Locate the cell with the specified text and output its (x, y) center coordinate. 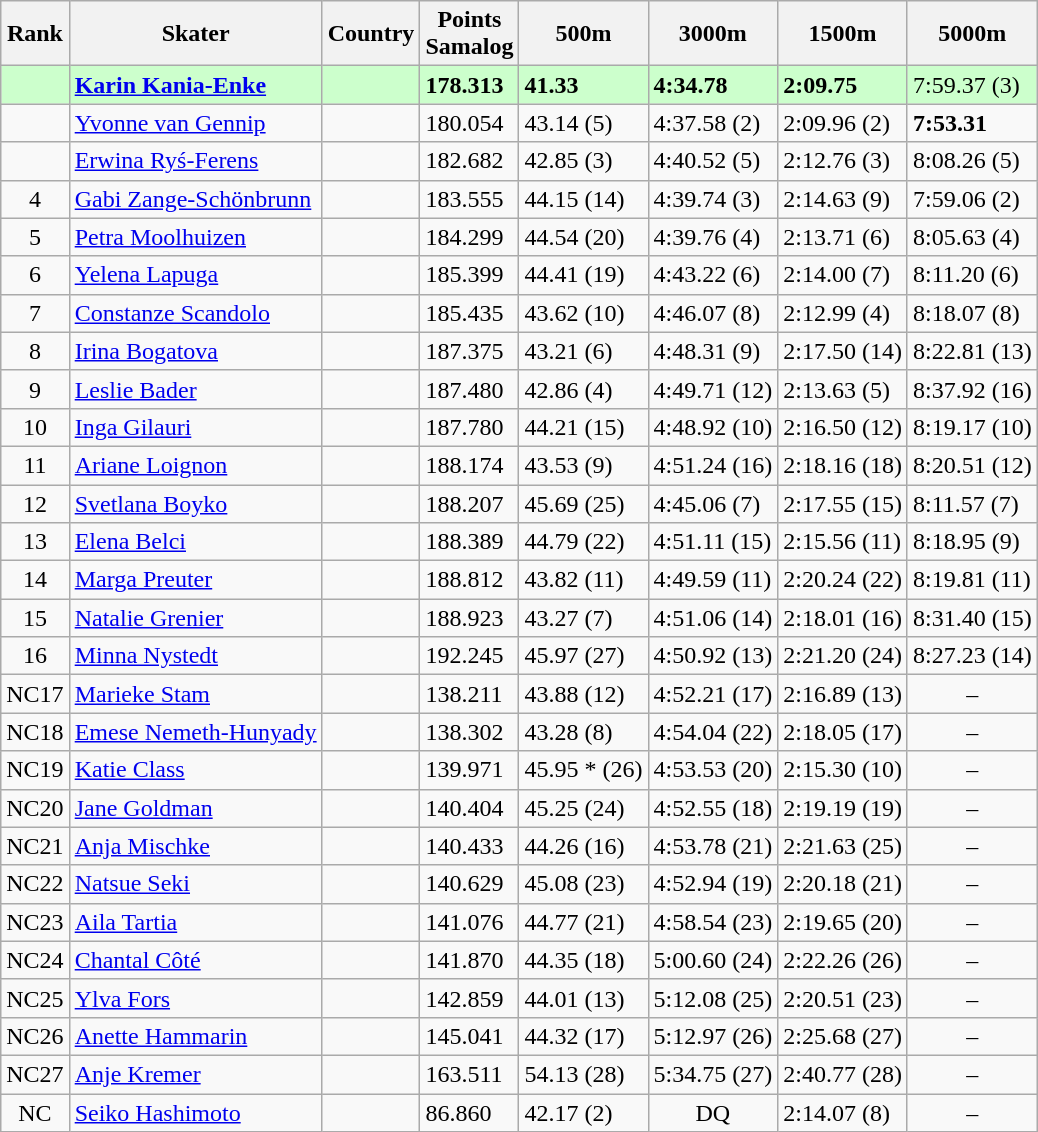
NC21 (35, 846)
141.076 (470, 922)
8:27.23 (14) (972, 656)
9 (35, 389)
5 (35, 237)
NC17 (35, 694)
2:14.63 (9) (843, 199)
Katie Class (196, 770)
4:54.04 (22) (713, 732)
5:00.60 (24) (713, 960)
44.15 (14) (584, 199)
8:08.26 (5) (972, 161)
2:21.20 (24) (843, 656)
2:09.96 (2) (843, 123)
Svetlana Boyko (196, 503)
42.85 (3) (584, 161)
8:18.07 (8) (972, 313)
4:45.06 (7) (713, 503)
NC26 (35, 1036)
Anje Kremer (196, 1074)
11 (35, 465)
Ariane Loignon (196, 465)
7:53.31 (972, 123)
4:51.06 (14) (713, 618)
4:49.59 (11) (713, 580)
5000m (972, 34)
86.860 (470, 1113)
8 (35, 351)
2:20.18 (21) (843, 884)
4:58.54 (23) (713, 922)
8:19.17 (10) (972, 427)
2:14.07 (8) (843, 1113)
44.01 (13) (584, 998)
2:19.65 (20) (843, 922)
43.82 (11) (584, 580)
Country (371, 34)
5:34.75 (27) (713, 1074)
Yvonne van Gennip (196, 123)
44.26 (16) (584, 846)
4:37.58 (2) (713, 123)
NC (35, 1113)
NC25 (35, 998)
Petra Moolhuizen (196, 237)
140.629 (470, 884)
45.08 (23) (584, 884)
Seiko Hashimoto (196, 1113)
138.211 (470, 694)
2:18.05 (17) (843, 732)
8:18.95 (9) (972, 542)
8:37.92 (16) (972, 389)
2:25.68 (27) (843, 1036)
NC18 (35, 732)
4:53.78 (21) (713, 846)
188.923 (470, 618)
188.389 (470, 542)
4:52.94 (19) (713, 884)
Marieke Stam (196, 694)
4:51.24 (16) (713, 465)
44.77 (21) (584, 922)
Natsue Seki (196, 884)
4:51.11 (15) (713, 542)
2:13.71 (6) (843, 237)
192.245 (470, 656)
7:59.06 (2) (972, 199)
4:50.92 (13) (713, 656)
43.88 (12) (584, 694)
Yelena Lapuga (196, 275)
4:48.92 (10) (713, 427)
Skater (196, 34)
8:05.63 (4) (972, 237)
2:15.56 (11) (843, 542)
Jane Goldman (196, 808)
2:09.75 (843, 85)
43.53 (9) (584, 465)
44.32 (17) (584, 1036)
139.971 (470, 770)
2:12.76 (3) (843, 161)
Ylva Fors (196, 998)
DQ (713, 1113)
41.33 (584, 85)
Points Samalog (470, 34)
163.511 (470, 1074)
Aila Tartia (196, 922)
2:16.89 (13) (843, 694)
4:52.55 (18) (713, 808)
2:18.16 (18) (843, 465)
2:21.63 (25) (843, 846)
140.433 (470, 846)
4:52.21 (17) (713, 694)
2:40.77 (28) (843, 1074)
Erwina Ryś-Ferens (196, 161)
Chantal Côté (196, 960)
7:59.37 (3) (972, 85)
183.555 (470, 199)
45.25 (24) (584, 808)
NC27 (35, 1074)
8:20.51 (12) (972, 465)
Anette Hammarin (196, 1036)
45.95 * (26) (584, 770)
141.870 (470, 960)
8:11.57 (7) (972, 503)
Minna Nystedt (196, 656)
8:19.81 (11) (972, 580)
8:31.40 (15) (972, 618)
54.13 (28) (584, 1074)
145.041 (470, 1036)
2:18.01 (16) (843, 618)
44.41 (19) (584, 275)
138.302 (470, 732)
4:53.53 (20) (713, 770)
Irina Bogatova (196, 351)
14 (35, 580)
3000m (713, 34)
2:20.24 (22) (843, 580)
2:16.50 (12) (843, 427)
2:17.50 (14) (843, 351)
44.35 (18) (584, 960)
Marga Preuter (196, 580)
42.17 (2) (584, 1113)
7 (35, 313)
8:22.81 (13) (972, 351)
44.54 (20) (584, 237)
5:12.08 (25) (713, 998)
12 (35, 503)
184.299 (470, 237)
5:12.97 (26) (713, 1036)
Gabi Zange-Schönbrunn (196, 199)
Elena Belci (196, 542)
44.79 (22) (584, 542)
4:49.71 (12) (713, 389)
2:20.51 (23) (843, 998)
Emese Nemeth-Hunyady (196, 732)
8:11.20 (6) (972, 275)
2:22.26 (26) (843, 960)
NC20 (35, 808)
185.435 (470, 313)
43.21 (6) (584, 351)
4:34.78 (713, 85)
2:13.63 (5) (843, 389)
2:14.00 (7) (843, 275)
Leslie Bader (196, 389)
10 (35, 427)
187.375 (470, 351)
188.812 (470, 580)
185.399 (470, 275)
180.054 (470, 123)
43.27 (7) (584, 618)
4:39.74 (3) (713, 199)
Rank (35, 34)
45.69 (25) (584, 503)
142.859 (470, 998)
45.97 (27) (584, 656)
Natalie Grenier (196, 618)
Inga Gilauri (196, 427)
187.480 (470, 389)
6 (35, 275)
188.207 (470, 503)
188.174 (470, 465)
2:19.19 (19) (843, 808)
4:40.52 (5) (713, 161)
140.404 (470, 808)
13 (35, 542)
43.14 (5) (584, 123)
4:48.31 (9) (713, 351)
178.313 (470, 85)
44.21 (15) (584, 427)
4:46.07 (8) (713, 313)
NC23 (35, 922)
Karin Kania-Enke (196, 85)
4 (35, 199)
43.62 (10) (584, 313)
2:17.55 (15) (843, 503)
187.780 (470, 427)
1500m (843, 34)
4:43.22 (6) (713, 275)
NC24 (35, 960)
2:12.99 (4) (843, 313)
2:15.30 (10) (843, 770)
15 (35, 618)
182.682 (470, 161)
NC19 (35, 770)
43.28 (8) (584, 732)
500m (584, 34)
NC22 (35, 884)
Anja Mischke (196, 846)
16 (35, 656)
42.86 (4) (584, 389)
Constanze Scandolo (196, 313)
4:39.76 (4) (713, 237)
